Locate the cell with the specified text and output its (x, y) center coordinate. 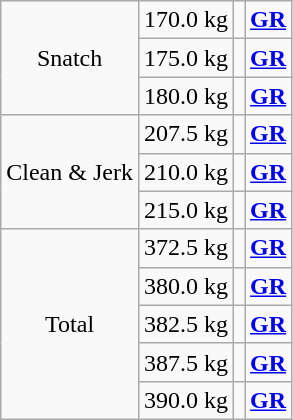
207.5 kg (186, 134)
380.0 kg (186, 286)
210.0 kg (186, 172)
215.0 kg (186, 210)
372.5 kg (186, 248)
Clean & Jerk (70, 172)
180.0 kg (186, 96)
Snatch (70, 58)
170.0 kg (186, 20)
Total (70, 324)
390.0 kg (186, 400)
382.5 kg (186, 324)
387.5 kg (186, 362)
175.0 kg (186, 58)
